For the text-containing cell, return its midpoint in (x, y) coordinate format. 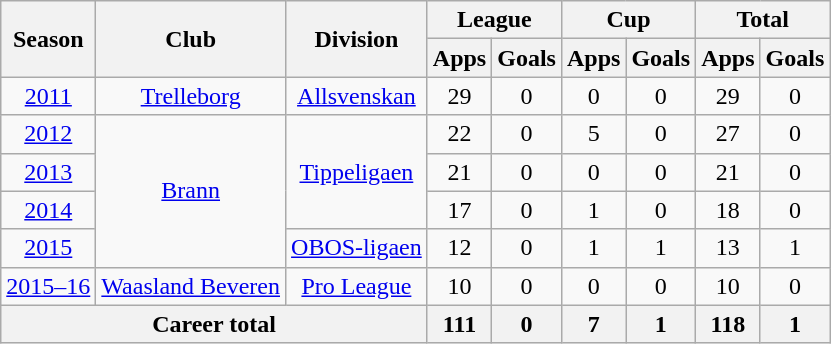
2015–16 (48, 286)
Career total (214, 324)
2015 (48, 248)
Tippeligaen (357, 172)
Cup (628, 20)
Brann (191, 191)
118 (728, 324)
Allsvenskan (357, 96)
Trelleborg (191, 96)
OBOS-ligaen (357, 248)
12 (459, 248)
17 (459, 210)
Club (191, 39)
5 (593, 134)
2014 (48, 210)
2012 (48, 134)
Division (357, 39)
Season (48, 39)
27 (728, 134)
18 (728, 210)
Waasland Beveren (191, 286)
2011 (48, 96)
111 (459, 324)
2013 (48, 172)
Total (763, 20)
Pro League (357, 286)
22 (459, 134)
7 (593, 324)
League (494, 20)
13 (728, 248)
